For the text-containing cell, return its midpoint in (x, y) coordinate format. 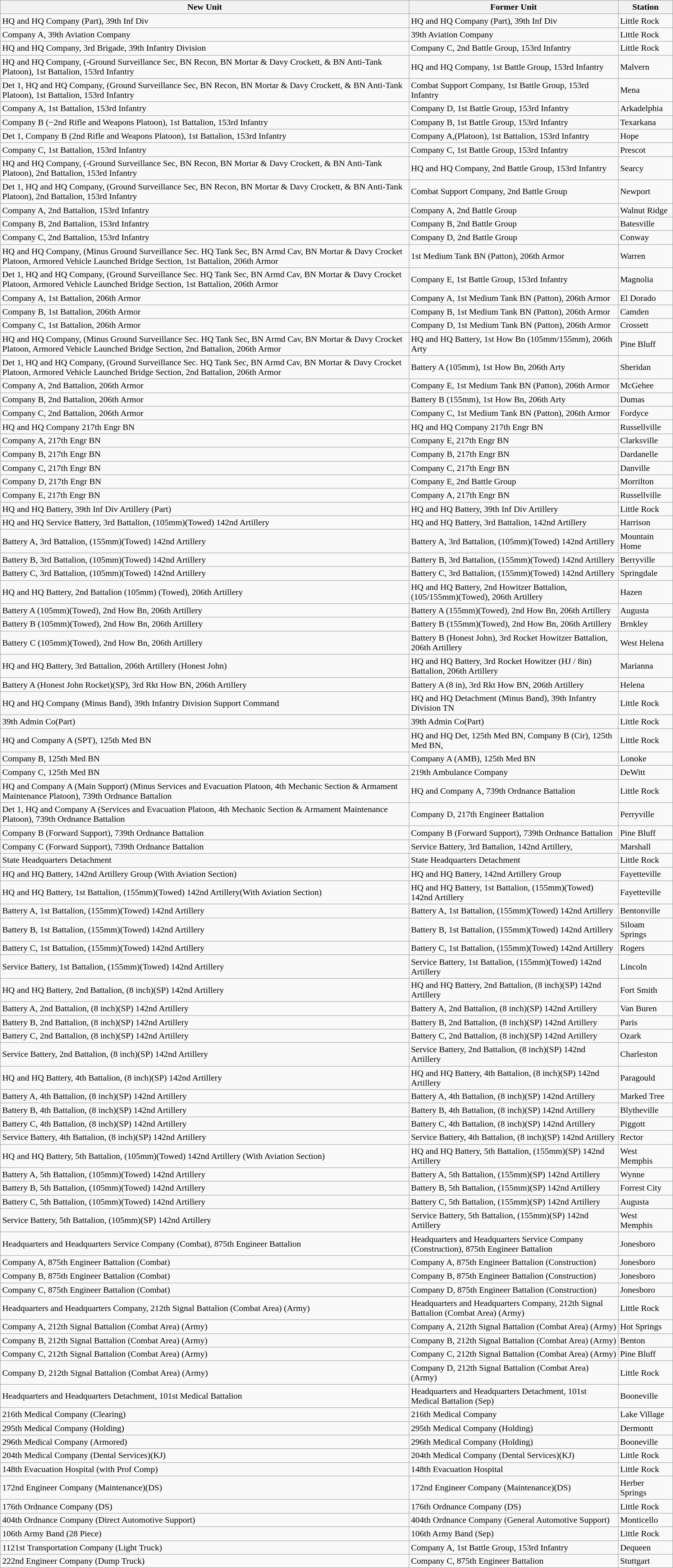
Lake Village (645, 1415)
Company E, 1st Medium Tank BN (Patton), 206th Armor (514, 386)
Camden (645, 312)
Marked Tree (645, 1096)
Company C, 1st Battalion, 206th Armor (205, 325)
Wynne (645, 1174)
Det 1, HQ and Company A (Services and Evacuation Platoon, 4th Mechanic Section & Armament Maintenance Platoon), 739th Ordnance Battalion (205, 815)
Headquarters and Headquarters Detachment, 101st Medical Battalion (205, 1396)
Company A, 875th Engineer Battalion (Combat) (205, 1262)
Bentonville (645, 911)
Hazen (645, 592)
Helena (645, 684)
Springdale (645, 573)
Company A, 1st Battle Group, 153rd Infantry (514, 1548)
Rector (645, 1137)
Company D, 1st Battle Group, 153rd Infantry (514, 109)
Company A, 1st Medium Tank BN (Patton), 206th Armor (514, 298)
Crossett (645, 325)
Paris (645, 1022)
HQ and HQ Battery, 3rd Rocket Howitzer (HJ / 8in) Battalion, 206th Artillery (514, 666)
McGehee (645, 386)
Fort Smith (645, 990)
Sheridan (645, 367)
Company D, 217th Engr BN (205, 482)
Company A, 875th Engineer Battalion (Construction) (514, 1262)
Conway (645, 238)
Company E, 2nd Battle Group (514, 482)
HQ and HQ Battery, 1st Battalion, (155mm)(Towed) 142nd Artillery (514, 892)
Company C, 2nd Battle Group, 153rd Infantry (514, 48)
Battery A (8 in), 3rd Rkt How BN, 206th Artillery (514, 684)
Fordyce (645, 413)
Mountain Home (645, 541)
1121st Transportation Company (Light Truck) (205, 1548)
Dequeen (645, 1548)
HQ and HQ Company, 1st Battle Group, 153rd Infantry (514, 67)
Company D, 2nd Battle Group (514, 238)
222nd Engineer Company (Dump Truck) (205, 1561)
Brnkley (645, 624)
Company A, 1st Battalion, 206th Armor (205, 298)
HQ and HQ Company, 2nd Battle Group, 153rd Infantry (514, 168)
Company B, 2nd Battle Group (514, 224)
Dardanelle (645, 454)
Company D, 1st Medium Tank BN (Patton), 206th Armor (514, 325)
Mena (645, 90)
Batesville (645, 224)
Battery B (155mm), 1st How Bn, 206th Arty (514, 399)
Company C, 125th Med BN (205, 772)
HQ and Company A, 739th Ordnance Battalion (514, 791)
296th Medical Company (Holding) (514, 1442)
Company D, 875th Engineer Battalion (Construction) (514, 1289)
Benton (645, 1340)
Company C, 2nd Battalion, 206th Armor (205, 413)
Texarkana (645, 122)
Company B, 1st Battalion, 206th Armor (205, 312)
106th Army Band (28 Piece) (205, 1533)
Company B, 2nd Battalion, 153rd Infantry (205, 224)
Charleston (645, 1055)
Company D, 217th Engineer Battalion (514, 815)
Malvern (645, 67)
El Dorado (645, 298)
Company A, 2nd Battalion, 153rd Infantry (205, 210)
Blytheville (645, 1110)
Battery C, 3rd Battalion, (105mm)(Towed) 142nd Artillery (205, 573)
Walnut Ridge (645, 210)
Battery B, 3rd Battalion, (155mm)(Towed) 142nd Artillery (514, 560)
Battery A, 5th Battalion, (155mm)(SP) 142nd Artillery (514, 1174)
404th Ordnance Company (Direct Automotive Support) (205, 1520)
Clarksville (645, 440)
Service Battery, 5th Battalion, (105mm)(SP) 142nd Artillery (205, 1220)
HQ and HQ Det, 125th Med BN, Company B (Cir), 125th Med BN, (514, 740)
Ozark (645, 1036)
Herber Springs (645, 1487)
HQ and HQ Detachment (Minus Band), 39th Infantry Division TN (514, 703)
HQ and Company A (SPT), 125th Med BN (205, 740)
Hot Springs (645, 1327)
Berryville (645, 560)
Battery A, 3rd Battalion, (105mm)(Towed) 142nd Artillery (514, 541)
Battery B (105mm)(Towed), 2nd How Bn, 206th Artillery (205, 624)
Battery B, 5th Battalion, (105mm)(Towed) 142nd Artillery (205, 1188)
Battery A, 3rd Battalion, (155mm)(Towed) 142nd Artillery (205, 541)
HQ and HQ Battery, 39th Inf Div Artillery (514, 509)
Company B (−2nd Rifle and Weapons Platoon), 1st Battalion, 153rd Infantry (205, 122)
Combat Support Company, 2nd Battle Group (514, 191)
Company C, 1st Battle Group, 153rd Infantry (514, 150)
HQ and HQ Battery, 3rd Battalion, 142nd Artillery (514, 523)
Siloam Springs (645, 930)
Combat Support Company, 1st Battle Group, 153rd Infantry (514, 90)
Headquarters and Headquarters Detachment, 101st Medical Battalion (Sep) (514, 1396)
Battery C (105mm)(Towed), 2nd How Bn, 206th Artillery (205, 643)
Company A (AMB), 125th Med BN (514, 759)
Newport (645, 191)
216th Medical Company (Clearing) (205, 1415)
Prescot (645, 150)
HQ and HQ Battery, 2nd Battalion (105mm) (Towed), 206th Artillery (205, 592)
HQ and HQ Battery, 3rd Battalion, 206th Artillery (Honest John) (205, 666)
Battery B, 5th Battalion, (155mm)(SP) 142nd Artillery (514, 1188)
219th Ambulance Company (514, 772)
Company C, 875th Engineer Battalion (514, 1561)
Magnolia (645, 280)
106th Army Band (Sep) (514, 1533)
Det 1, Company B (2nd Rifle and Weapons Platoon), 1st Battalion, 153rd Infantry (205, 136)
HQ and HQ Battery, 1st How Bn (105mm/155mm), 206th Arty (514, 344)
Van Buren (645, 1008)
Paragould (645, 1078)
Det 1, HQ and HQ Company, (Ground Surveillance Sec, BN Recon, BN Mortar & Davy Crockett, & BN Anti-Tank Platoon), 2nd Battalion, 153rd Infantry (205, 191)
296th Medical Company (Armored) (205, 1442)
HQ and HQ Battery, 39th Inf Div Artillery (Part) (205, 509)
HQ and HQ Battery, 142nd Artillery Group (514, 874)
Company C, 1st Battalion, 153rd Infantry (205, 150)
Company A, 2nd Battle Group (514, 210)
Battery A (Honest John Rocket)(SP), 3rd Rkt How BN, 206th Artillery (205, 684)
Battery A (105mm)(Towed), 2nd How Bn, 206th Artillery (205, 610)
148th Evacuation Hospital (514, 1469)
Stuttgart (645, 1561)
Station (645, 7)
HQ and HQ Battery, 142nd Artillery Group (With Aviation Section) (205, 874)
HQ and HQ Battery, 5th Battalion, (155mm)(SP) 142nd Artillery (514, 1156)
Battery A (105mm), 1st How Bn, 206th Arty (514, 367)
HQ and HQ Company, (-Ground Surveillance Sec, BN Recon, BN Mortar & Davy Crockett, & BN Anti-Tank Platoon), 1st Battalion, 153rd Infantry (205, 67)
Marianna (645, 666)
Morrilton (645, 482)
Battery B (155mm)(Towed), 2nd How Bn, 206th Artillery (514, 624)
404th Ordnance Company (General Automotive Support) (514, 1520)
Piggott (645, 1124)
Company B, 875th Engineer Battalion (Combat) (205, 1276)
Headquarters and Headquarters Service Company (Combat), 875th Engineer Battalion (205, 1244)
Company C, 1st Medium Tank BN (Patton), 206th Armor (514, 413)
Monticello (645, 1520)
Company C, 875th Engineer Battalion (Combat) (205, 1289)
Lonoke (645, 759)
1st Medium Tank BN (Patton), 206th Armor (514, 256)
Dermontt (645, 1428)
Company B, 875th Engineer Battalion (Construction) (514, 1276)
Company B, 2nd Battalion, 206th Armor (205, 399)
Company A, 39th Aviation Company (205, 35)
Warren (645, 256)
Service Battery, 3rd Battalion, 142nd Artillery, (514, 847)
HQ and HQ Company, (-Ground Surveillance Sec, BN Recon, BN Mortar & Davy Crockett, & BN Anti-Tank Platoon), 2nd Battalion, 153rd Infantry (205, 168)
Company C (Forward Support), 739th Ordnance Battalion (205, 847)
Rogers (645, 948)
Danville (645, 468)
Battery A (155mm)(Towed), 2nd How Bn, 206th Artillery (514, 610)
New Unit (205, 7)
Perryville (645, 815)
Lincoln (645, 966)
Battery C, 3rd Battalion, (155mm)(Towed) 142nd Artillery (514, 573)
39th Aviation Company (514, 35)
Harrison (645, 523)
Forrest City (645, 1188)
Searcy (645, 168)
Company B, 1st Battle Group, 153rd Infantry (514, 122)
Company B, 125th Med BN (205, 759)
Battery C, 5th Battalion, (155mm)(SP) 142nd Artillery (514, 1202)
HQ and HQ Service Battery, 3rd Battalion, (105mm)(Towed) 142nd Artillery (205, 523)
216th Medical Company (514, 1415)
Battery A, 5th Battalion, (105mm)(Towed) 142nd Artillery (205, 1174)
Company A, 2nd Battalion, 206th Armor (205, 386)
HQ and HQ Company (Minus Band), 39th Infantry Division Support Command (205, 703)
HQ and HQ Battery, 2nd Howitzer Battalion, (105/155mm)(Towed), 206th Artillery (514, 592)
DeWitt (645, 772)
Company C, 2nd Battalion, 153rd Infantry (205, 238)
HQ and HQ Battery, 5th Battalion, (105mm)(Towed) 142nd Artillery (With Aviation Section) (205, 1156)
Dumas (645, 399)
West Helena (645, 643)
Company A,(Platoon), 1st Battalion, 153rd Infantry (514, 136)
Service Battery, 5th Battalion, (155mm)(SP) 142nd Artillery (514, 1220)
Company B, 1st Medium Tank BN (Patton), 206th Armor (514, 312)
Headquarters and Headquarters Service Company (Construction), 875th Engineer Battalion (514, 1244)
Former Unit (514, 7)
148th Evacuation Hospital (with Prof Comp) (205, 1469)
HQ and HQ Battery, 1st Battalion, (155mm)(Towed) 142nd Artillery(With Aviation Section) (205, 892)
Hope (645, 136)
Marshall (645, 847)
Battery C, 5th Battalion, (105mm)(Towed) 142nd Artillery (205, 1202)
HQ and HQ Company, 3rd Brigade, 39th Infantry Division (205, 48)
Arkadelphia (645, 109)
Company A, 1st Battalion, 153rd Infantry (205, 109)
Battery B (Honest John), 3rd Rocket Howitzer Battalion, 206th Artillery (514, 643)
Battery B, 3rd Battalion, (105mm)(Towed) 142nd Artillery (205, 560)
Det 1, HQ and HQ Company, (Ground Surveillance Sec, BN Recon, BN Mortar & Davy Crockett, & BN Anti-Tank Platoon), 1st Battalion, 153rd Infantry (205, 90)
Company E, 1st Battle Group, 153rd Infantry (514, 280)
